Return [x, y] of the center of cell containing provided text 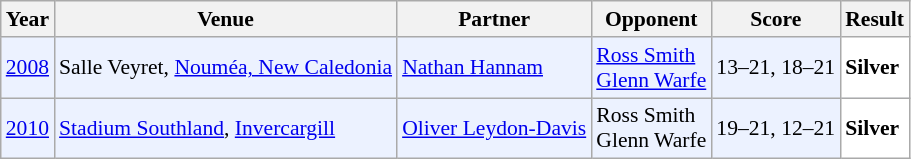
Score [776, 19]
Nathan Hannam [494, 68]
2010 [28, 128]
19–21, 12–21 [776, 128]
Stadium Southland, Invercargill [226, 128]
Venue [226, 19]
Oliver Leydon-Davis [494, 128]
13–21, 18–21 [776, 68]
Partner [494, 19]
Salle Veyret, Nouméa, New Caledonia [226, 68]
2008 [28, 68]
Result [874, 19]
Year [28, 19]
Opponent [651, 19]
